Return the [x, y] coordinate for the center point of the cell that contains the specified text.  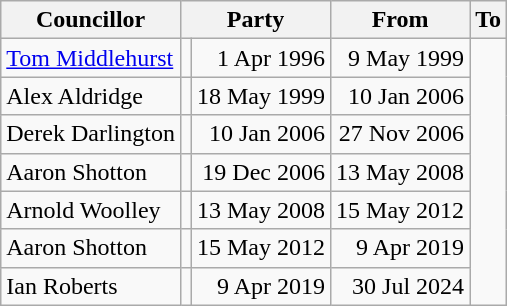
Councillor [91, 20]
1 Apr 1996 [260, 58]
Ian Roberts [91, 286]
9 May 1999 [400, 58]
Arnold Woolley [91, 210]
19 Dec 2006 [260, 172]
From [400, 20]
Tom Middlehurst [91, 58]
27 Nov 2006 [400, 134]
Derek Darlington [91, 134]
To [488, 20]
18 May 1999 [260, 96]
30 Jul 2024 [400, 286]
Alex Aldridge [91, 96]
Party [255, 20]
